Locate the cell with the specified text and output its [X, Y] center coordinate. 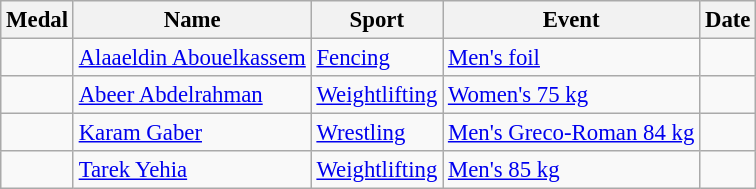
Women's 75 kg [572, 95]
Fencing [377, 58]
Medal [38, 20]
Men's foil [572, 58]
Alaaeldin Abouelkassem [192, 58]
Tarek Yehia [192, 170]
Men's 85 kg [572, 170]
Abeer Abdelrahman [192, 95]
Sport [377, 20]
Wrestling [377, 133]
Men's Greco-Roman 84 kg [572, 133]
Date [728, 20]
Name [192, 20]
Karam Gaber [192, 133]
Event [572, 20]
